For the text-containing cell, return its midpoint in [x, y] coordinate format. 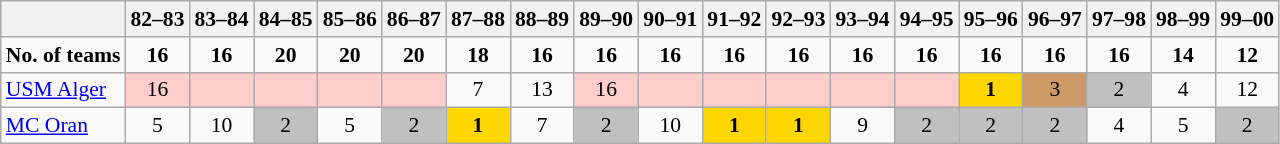
87–88 [478, 19]
92–93 [798, 19]
90–91 [670, 19]
96–97 [1055, 19]
86–87 [414, 19]
89–90 [606, 19]
95–96 [991, 19]
3 [1055, 90]
18 [478, 55]
97–98 [1119, 19]
USM Alger [64, 90]
88–89 [542, 19]
94–95 [927, 19]
99–00 [1247, 19]
13 [542, 90]
85–86 [350, 19]
98–99 [1183, 19]
14 [1183, 55]
91–92 [734, 19]
84–85 [286, 19]
9 [863, 126]
MC Oran [64, 126]
No. of teams [64, 55]
82–83 [157, 19]
93–94 [863, 19]
83–84 [221, 19]
